Scan for the cell matching the given text and deliver its (x, y) coordinate at center. 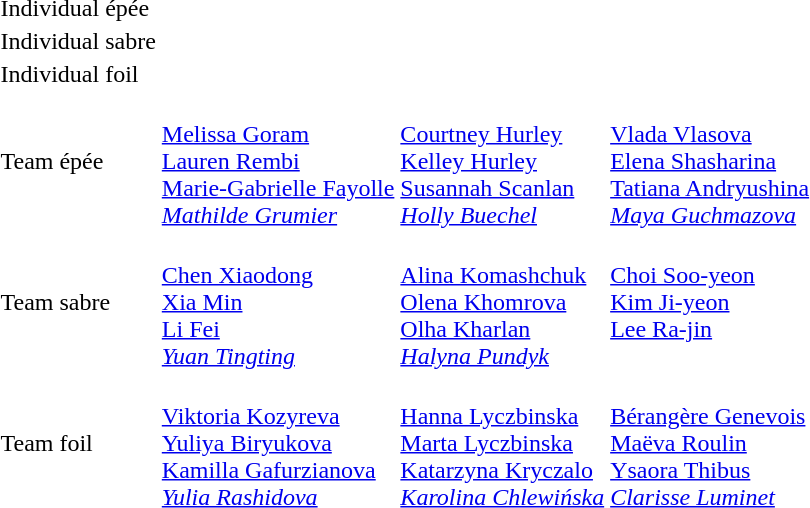
Alina Komashchuk Olena KhomrovaOlha KharlanHalyna Pundyk (502, 302)
Courtney Hurley Kelley HurleySusannah ScanlanHolly Buechel (502, 161)
Melissa Goram Lauren RembiMarie-Gabrielle FayolleMathilde Grumier (278, 161)
Chen Xiaodong Xia MinLi FeiYuan Tingting (278, 302)
